Return (x, y) of the center of cell containing provided text 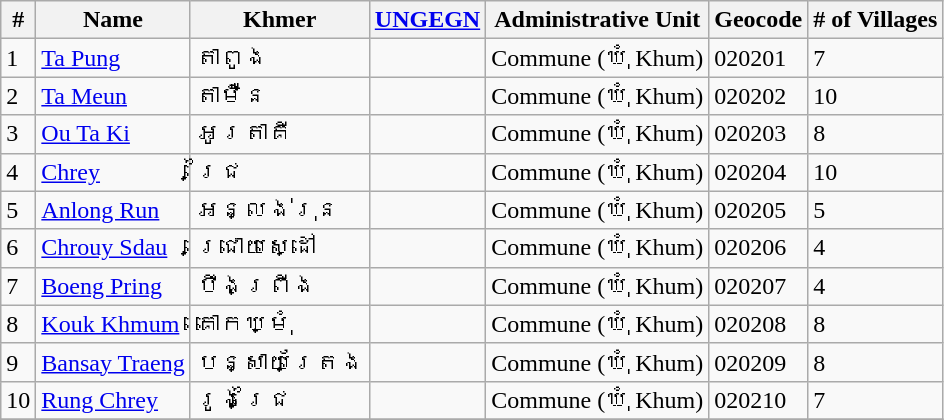
Khmer (280, 20)
020210 (758, 400)
2 (18, 96)
Chrey (113, 172)
3 (18, 134)
9 (18, 362)
Name (113, 20)
Administrative Unit (598, 20)
Anlong Run (113, 210)
020206 (758, 248)
020202 (758, 96)
Geocode (758, 20)
020209 (758, 362)
Boeng Pring (113, 286)
1 (18, 58)
020203 (758, 134)
Ou Ta Ki (113, 134)
Ta Meun (113, 96)
អន្លង់រុន (280, 210)
Ta Pung (113, 58)
គោកឃ្មុំ (280, 324)
តាពូង (280, 58)
020204 (758, 172)
020207 (758, 286)
6 (18, 248)
020201 (758, 58)
ជ្រៃ (280, 172)
020208 (758, 324)
អូរតាគី (280, 134)
តាម៉ឺន (280, 96)
Rung Chrey (113, 400)
រូងជ្រៃ (280, 400)
ជ្រោយស្ដៅ (280, 248)
UNGEGN (427, 20)
Bansay Traeng (113, 362)
# (18, 20)
Kouk Khmum (113, 324)
020205 (758, 210)
# of Villages (876, 20)
បន្សាយត្រែង (280, 362)
Chrouy Sdau (113, 248)
បឹងព្រីង (280, 286)
